Locate the cell with the specified text and output its [X, Y] center coordinate. 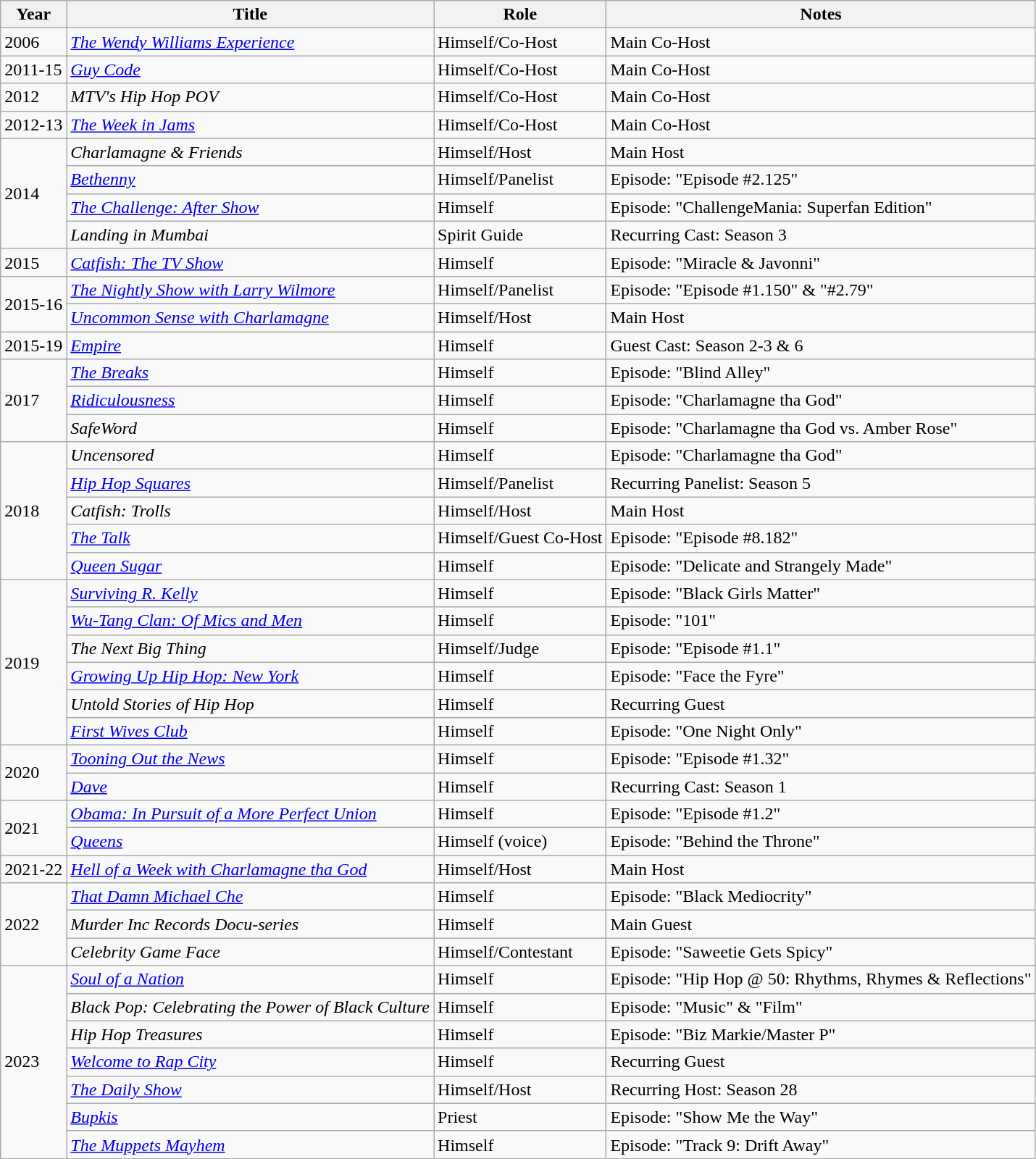
Episode: "Face the Fyre" [821, 676]
2021-22 [33, 869]
The Daily Show [251, 1089]
Ridiculousness [251, 401]
Bethenny [251, 180]
Episode: "Music" & "Film" [821, 1007]
Recurring Cast: Season 3 [821, 235]
Episode: "Delicate and Strangely Made" [821, 566]
Episode: "Biz Markie/Master P" [821, 1034]
2017 [33, 401]
Celebrity Game Face [251, 952]
2006 [33, 42]
The Breaks [251, 373]
Himself (voice) [520, 842]
Empire [251, 346]
Surviving R. Kelly [251, 593]
The Muppets Mayhem [251, 1145]
Untold Stories of Hip Hop [251, 703]
2015-16 [33, 304]
Episode: "Blind Alley" [821, 373]
Black Pop: Celebrating the Power of Black Culture [251, 1007]
Charlamagne & Friends [251, 152]
The Challenge: After Show [251, 207]
Episode: "Saweetie Gets Spicy" [821, 952]
Title [251, 14]
Episode: "Episode #1.1" [821, 648]
2018 [33, 511]
Landing in Mumbai [251, 235]
2012-13 [33, 125]
Hip Hop Treasures [251, 1034]
2020 [33, 772]
Himself/Judge [520, 648]
The Wendy Williams Experience [251, 42]
Wu-Tang Clan: Of Mics and Men [251, 621]
Episode: "Charlamagne tha God vs. Amber Rose" [821, 428]
Uncommon Sense with Charlamagne [251, 317]
Episode: "Episode #2.125" [821, 180]
Episode: "Behind the Throne" [821, 842]
2021 [33, 828]
Episode: "101" [821, 621]
Episode: "ChallengeMania: Superfan Edition" [821, 207]
Queens [251, 842]
MTV's Hip Hop POV [251, 97]
Recurring Cast: Season 1 [821, 786]
Main Guest [821, 924]
Priest [520, 1117]
Dave [251, 786]
Recurring Host: Season 28 [821, 1089]
Catfish: Trolls [251, 511]
The Week in Jams [251, 125]
Episode: "Episode #8.182" [821, 538]
Episode: "Black Girls Matter" [821, 593]
Role [520, 14]
2015-19 [33, 346]
Episode: "Hip Hop @ 50: Rhythms, Rhymes & Reflections" [821, 979]
Himself/Contestant [520, 952]
Obama: In Pursuit of a More Perfect Union [251, 814]
2011-15 [33, 70]
Queen Sugar [251, 566]
Hip Hop Squares [251, 483]
Episode: "Show Me the Way" [821, 1117]
Bupkis [251, 1117]
Murder Inc Records Docu-series [251, 924]
That Damn Michael Che [251, 897]
2014 [33, 193]
Welcome to Rap City [251, 1062]
First Wives Club [251, 731]
Year [33, 14]
Episode: "Black Mediocrity" [821, 897]
The Talk [251, 538]
Guest Cast: Season 2-3 & 6 [821, 346]
Episode: "Track 9: Drift Away" [821, 1145]
Episode: "Episode #1.32" [821, 758]
2015 [33, 262]
Episode: "Episode #1.150" & "#2.79" [821, 290]
Uncensored [251, 456]
The Nightly Show with Larry Wilmore [251, 290]
Notes [821, 14]
SafeWord [251, 428]
2012 [33, 97]
2022 [33, 924]
Hell of a Week with Charlamagne tha God [251, 869]
Recurring Panelist: Season 5 [821, 483]
The Next Big Thing [251, 648]
Spirit Guide [520, 235]
Episode: "Episode #1.2" [821, 814]
Catfish: The TV Show [251, 262]
2023 [33, 1062]
Episode: "One Night Only" [821, 731]
Episode: "Miracle & Javonni" [821, 262]
Guy Code [251, 70]
Soul of a Nation [251, 979]
Tooning Out the News [251, 758]
Growing Up Hip Hop: New York [251, 676]
Himself/Guest Co-Host [520, 538]
2019 [33, 662]
